Pinpoint the cell where the given text exists, returning its (X, Y) midpoint coordinate. 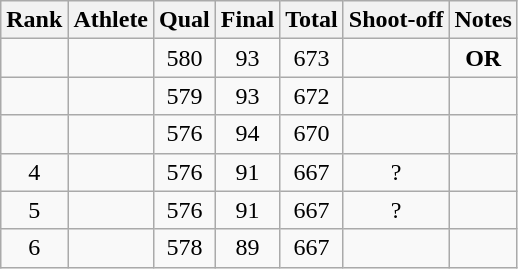
Notes (483, 20)
670 (312, 134)
Total (312, 20)
89 (247, 248)
OR (483, 58)
4 (34, 172)
5 (34, 210)
578 (185, 248)
Athlete (111, 20)
579 (185, 96)
Final (247, 20)
Shoot-off (396, 20)
Qual (185, 20)
Rank (34, 20)
673 (312, 58)
6 (34, 248)
580 (185, 58)
94 (247, 134)
672 (312, 96)
